Search for the cell housing the specified text and yield its (x, y) center coordinate. 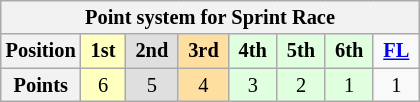
4 (203, 85)
2nd (152, 51)
FL (396, 51)
5 (152, 85)
4th (253, 51)
5th (301, 51)
6 (104, 85)
3 (253, 85)
Point system for Sprint Race (210, 17)
1st (104, 51)
2 (301, 85)
6th (349, 51)
3rd (203, 51)
Points (41, 85)
Position (41, 51)
